Pinpoint the cell where the given text exists, returning its (x, y) midpoint coordinate. 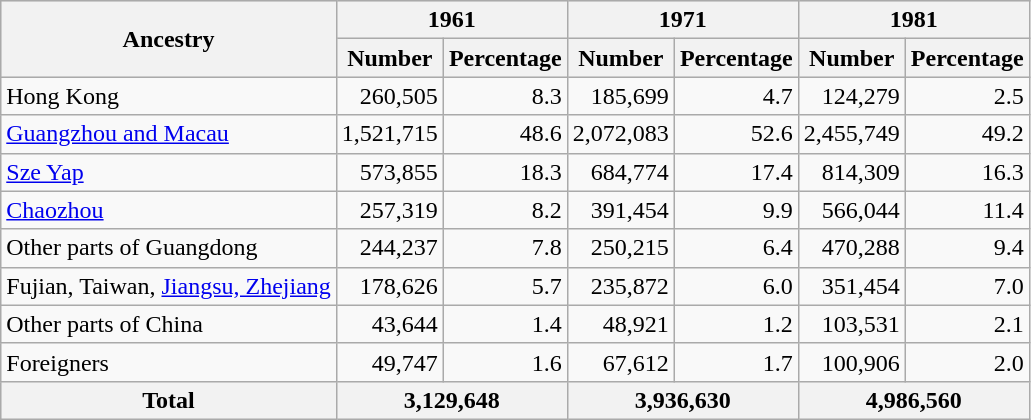
4.7 (736, 96)
351,454 (852, 286)
Total (169, 400)
250,215 (620, 248)
17.4 (736, 172)
4,986,560 (914, 400)
573,855 (390, 172)
684,774 (620, 172)
Fujian, Taiwan, Jiangsu, Zhejiang (169, 286)
1.7 (736, 362)
185,699 (620, 96)
1.4 (505, 324)
Sze Yap (169, 172)
52.6 (736, 134)
6.0 (736, 286)
48,921 (620, 324)
Hong Kong (169, 96)
18.3 (505, 172)
2.5 (967, 96)
Chaozhou (169, 210)
257,319 (390, 210)
Other parts of Guangdong (169, 248)
2,455,749 (852, 134)
1.2 (736, 324)
178,626 (390, 286)
9.9 (736, 210)
Foreigners (169, 362)
67,612 (620, 362)
103,531 (852, 324)
6.4 (736, 248)
124,279 (852, 96)
16.3 (967, 172)
49,747 (390, 362)
Guangzhou and Macau (169, 134)
Ancestry (169, 39)
7.0 (967, 286)
2,072,083 (620, 134)
566,044 (852, 210)
2.0 (967, 362)
244,237 (390, 248)
5.7 (505, 286)
3,936,630 (682, 400)
814,309 (852, 172)
Other parts of China (169, 324)
11.4 (967, 210)
235,872 (620, 286)
9.4 (967, 248)
100,906 (852, 362)
391,454 (620, 210)
7.8 (505, 248)
8.3 (505, 96)
49.2 (967, 134)
1961 (452, 20)
1,521,715 (390, 134)
1971 (682, 20)
2.1 (967, 324)
48.6 (505, 134)
43,644 (390, 324)
1.6 (505, 362)
470,288 (852, 248)
1981 (914, 20)
260,505 (390, 96)
3,129,648 (452, 400)
8.2 (505, 210)
